Search for the cell housing the specified text and yield its (X, Y) center coordinate. 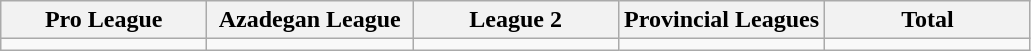
Pro League (104, 20)
Total (928, 20)
League 2 (516, 20)
Provincial Leagues (722, 20)
Azadegan League (310, 20)
